Scan for the cell matching the given text and deliver its (x, y) coordinate at center. 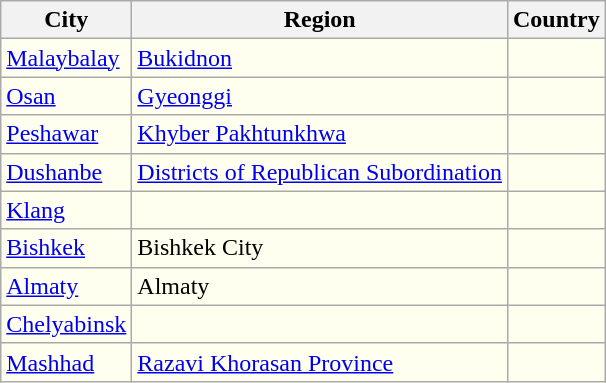
Bukidnon (320, 58)
Dushanbe (66, 172)
Razavi Khorasan Province (320, 362)
Country (556, 20)
Malaybalay (66, 58)
Districts of Republican Subordination (320, 172)
Khyber Pakhtunkhwa (320, 134)
Bishkek City (320, 248)
City (66, 20)
Osan (66, 96)
Mashhad (66, 362)
Peshawar (66, 134)
Region (320, 20)
Klang (66, 210)
Chelyabinsk (66, 324)
Gyeonggi (320, 96)
Bishkek (66, 248)
